Return (x, y) of the center of cell containing provided text 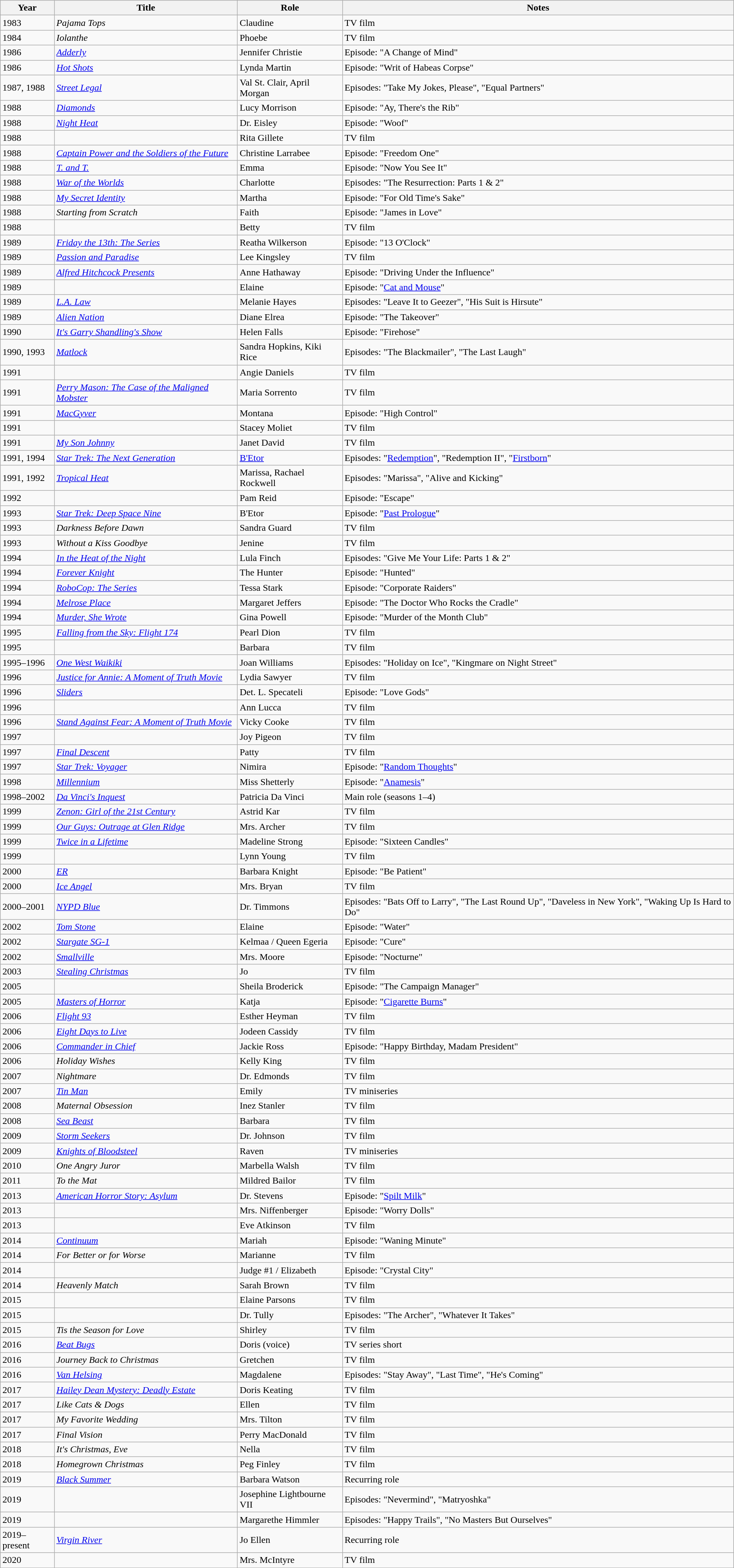
Anne Hathaway (290, 272)
Journey Back to Christmas (146, 1360)
NYPD Blue (146, 906)
Jenine (290, 543)
TV series short (538, 1345)
Continuum (146, 1240)
Hot Shots (146, 67)
Maria Sorrento (290, 392)
Adderly (146, 53)
Heavenly Match (146, 1285)
Reatha Wilkerson (290, 242)
Madeline Strong (290, 841)
Sandra Guard (290, 528)
Episode: "Love Gods" (538, 692)
Nimira (290, 767)
Lucy Morrison (290, 108)
Twice in a Lifetime (146, 841)
Eight Days to Live (146, 1031)
Kelly King (290, 1061)
Jodeen Cassidy (290, 1031)
Episode: "For Old Time's Sake" (538, 197)
Mariah (290, 1240)
Phoebe (290, 38)
1991, 1994 (27, 458)
Mrs. Archer (290, 827)
Esther Heyman (290, 1016)
Episode: "Nocturne" (538, 957)
Betty (290, 228)
Episode: "Driving Under the Influence" (538, 272)
1991, 1992 (27, 478)
2019–present (27, 1540)
1998–2002 (27, 797)
Doris (voice) (290, 1345)
Starting from Scratch (146, 213)
Episode: "Woof" (538, 123)
Star Trek: Voyager (146, 767)
Patricia Da Vinci (290, 797)
1998 (27, 782)
Gina Powell (290, 617)
2000–2001 (27, 906)
Melanie Hayes (290, 302)
Episode: "James in Love" (538, 213)
Helen Falls (290, 332)
1990, 1993 (27, 352)
Sliders (146, 692)
Emily (290, 1091)
Angie Daniels (290, 372)
Sarah Brown (290, 1285)
Episodes: "Bats Off to Larry", "The Last Round Up", "Daveless in New York", "Waking Up Is Hard to Do" (538, 906)
Episode: "Escape" (538, 498)
2011 (27, 1180)
1987, 1988 (27, 88)
Marissa, Rachael Rockwell (290, 478)
Sandra Hopkins, Kiki Rice (290, 352)
Da Vinci's Inquest (146, 797)
Episode: "Firehose" (538, 332)
War of the Worlds (146, 182)
Claudine (290, 23)
Pajama Tops (146, 23)
Episode: "Sixteen Candles" (538, 841)
Episode: "The Takeover" (538, 317)
Black Summer (146, 1479)
Lydia Sawyer (290, 677)
Forever Knight (146, 573)
Magdalene (290, 1375)
L.A. Law (146, 302)
It's Christmas, Eve (146, 1450)
Dr. Tully (290, 1315)
Stargate SG-1 (146, 942)
Episode: "Waning Minute" (538, 1240)
Zenon: Girl of the 21st Century (146, 812)
Night Heat (146, 123)
Title (146, 8)
Miss Shetterly (290, 782)
Mildred Bailor (290, 1180)
2010 (27, 1166)
Martha (290, 197)
Margarethe Himmler (290, 1520)
Astrid Kar (290, 812)
Melrose Place (146, 603)
Episode: "High Control" (538, 413)
In the Heat of the Night (146, 558)
Without a Kiss Goodbye (146, 543)
Pearl Dion (290, 632)
My Favorite Wedding (146, 1419)
Nella (290, 1450)
Episode: "The Campaign Manager" (538, 987)
It's Garry Shandling's Show (146, 332)
Tessa Stark (290, 588)
My Son Johnny (146, 443)
Episodes: "The Blackmailer", "The Last Laugh" (538, 352)
Episode: "Water" (538, 927)
Virgin River (146, 1540)
Tis the Season for Love (146, 1330)
Episode: "Anamesis" (538, 782)
Jo (290, 972)
Episode: "Freedom One" (538, 153)
Charlotte (290, 182)
MacGyver (146, 413)
Elaine Parsons (290, 1300)
Tin Man (146, 1091)
Our Guys: Outrage at Glen Ridge (146, 827)
Vicky Cooke (290, 722)
Dr. Eisley (290, 123)
Episode: "Cat and Mouse" (538, 287)
Passion and Paradise (146, 257)
T. and T. (146, 168)
Montana (290, 413)
Doris Keating (290, 1390)
Episode: "Cigarette Burns" (538, 1002)
Van Helsing (146, 1375)
Raven (290, 1151)
Tropical Heat (146, 478)
Episode: "Writ of Habeas Corpse" (538, 67)
Alien Nation (146, 317)
The Hunter (290, 573)
Episode: "Cure" (538, 942)
Final Descent (146, 752)
Matlock (146, 352)
Falling from the Sky: Flight 174 (146, 632)
Iolanthe (146, 38)
Episode: "13 O'Clock" (538, 242)
Mrs. Niffenberger (290, 1211)
Holiday Wishes (146, 1061)
Stacey Moliet (290, 428)
ER (146, 871)
Ann Lucca (290, 707)
Peg Finley (290, 1464)
American Horror Story: Asylum (146, 1195)
Barbara Watson (290, 1479)
Dr. Edmonds (290, 1076)
Year (27, 8)
Mrs. Moore (290, 957)
Diamonds (146, 108)
Ice Angel (146, 886)
Final Vision (146, 1435)
Pam Reid (290, 498)
Beat Bugs (146, 1345)
Episode: "Happy Birthday, Madam President" (538, 1046)
Mrs. McIntyre (290, 1560)
Episodes: "The Archer", "Whatever It Takes" (538, 1315)
Eve Atkinson (290, 1226)
Alfred Hitchcock Presents (146, 272)
Katja (290, 1002)
Masters of Horror (146, 1002)
2020 (27, 1560)
Episode: "The Doctor Who Rocks the Cradle" (538, 603)
Role (290, 8)
Episodes: "Marissa", "Alive and Kicking" (538, 478)
Episodes: "Nevermind", "Matryoshka" (538, 1499)
Mrs. Bryan (290, 886)
Janet David (290, 443)
Episodes: "Give Me Your Life: Parts 1 & 2" (538, 558)
Jo Ellen (290, 1540)
Stealing Christmas (146, 972)
Episode: "Worry Dolls" (538, 1211)
Patty (290, 752)
2003 (27, 972)
Main role (seasons 1–4) (538, 797)
Notes (538, 8)
Episode: "Murder of the Month Club" (538, 617)
Star Trek: The Next Generation (146, 458)
Friday the 13th: The Series (146, 242)
Perry Mason: The Case of the Maligned Mobster (146, 392)
Lula Finch (290, 558)
Lynn Young (290, 856)
1990 (27, 332)
Dr. Johnson (290, 1136)
Christine Larrabee (290, 153)
Maternal Obsession (146, 1106)
Marbella Walsh (290, 1166)
Episode: "A Change of Mind" (538, 53)
My Secret Identity (146, 197)
Episode: "Spilt Milk" (538, 1195)
Commander in Chief (146, 1046)
1984 (27, 38)
Sea Beast (146, 1121)
1983 (27, 23)
Gretchen (290, 1360)
Episode: "Crystal City" (538, 1270)
Lynda Martin (290, 67)
Episode: "Corporate Raiders" (538, 588)
Like Cats & Dogs (146, 1404)
Perry MacDonald (290, 1435)
Justice for Annie: A Moment of Truth Movie (146, 677)
Sheila Broderick (290, 987)
Episodes: "Holiday on Ice", "Kingmare on Night Street" (538, 662)
One Angry Juror (146, 1166)
Episodes: "The Resurrection: Parts 1 & 2" (538, 182)
Street Legal (146, 88)
Episode: "Ay, There's the Rib" (538, 108)
Dr. Stevens (290, 1195)
Judge #1 / Elizabeth (290, 1270)
Joan Williams (290, 662)
Episodes: "Happy Trails", "No Masters But Ourselves" (538, 1520)
Val St. Clair, April Morgan (290, 88)
Kelmaa / Queen Egeria (290, 942)
Jennifer Christie (290, 53)
RoboCop: The Series (146, 588)
Stand Against Fear: A Moment of Truth Movie (146, 722)
Det. L. Specateli (290, 692)
Knights of Bloodsteel (146, 1151)
Mrs. Tilton (290, 1419)
Episode: "Past Prologue" (538, 513)
Darkness Before Dawn (146, 528)
Jackie Ross (290, 1046)
Joy Pigeon (290, 737)
Episodes: "Leave It to Geezer", "His Suit is Hirsute" (538, 302)
One West Waikiki (146, 662)
Captain Power and the Soldiers of the Future (146, 153)
Lee Kingsley (290, 257)
Episode: "Be Patient" (538, 871)
Josephine Lightbourne VII (290, 1499)
Diane Elrea (290, 317)
Margaret Jeffers (290, 603)
Hailey Dean Mystery: Deadly Estate (146, 1390)
Episodes: "Take My Jokes, Please", "Equal Partners" (538, 88)
To the Mat (146, 1180)
Dr. Timmons (290, 906)
Shirley (290, 1330)
Episode: "Random Thoughts" (538, 767)
Episodes: "Stay Away", "Last Time", "He's Coming" (538, 1375)
Inez Stanler (290, 1106)
Emma (290, 168)
1992 (27, 498)
Marianne (290, 1255)
Nightmare (146, 1076)
Millennium (146, 782)
Flight 93 (146, 1016)
Rita Gillete (290, 138)
Star Trek: Deep Space Nine (146, 513)
Episode: "Hunted" (538, 573)
Smallville (146, 957)
Barbara Knight (290, 871)
Storm Seekers (146, 1136)
Tom Stone (146, 927)
Murder, She Wrote (146, 617)
Faith (290, 213)
For Better or for Worse (146, 1255)
Homegrown Christmas (146, 1464)
Episodes: "Redemption", "Redemption II", "Firstborn" (538, 458)
1995–1996 (27, 662)
Ellen (290, 1404)
Episode: "Now You See It" (538, 168)
